Return the [X, Y] coordinate for the center point of the cell that contains the specified text.  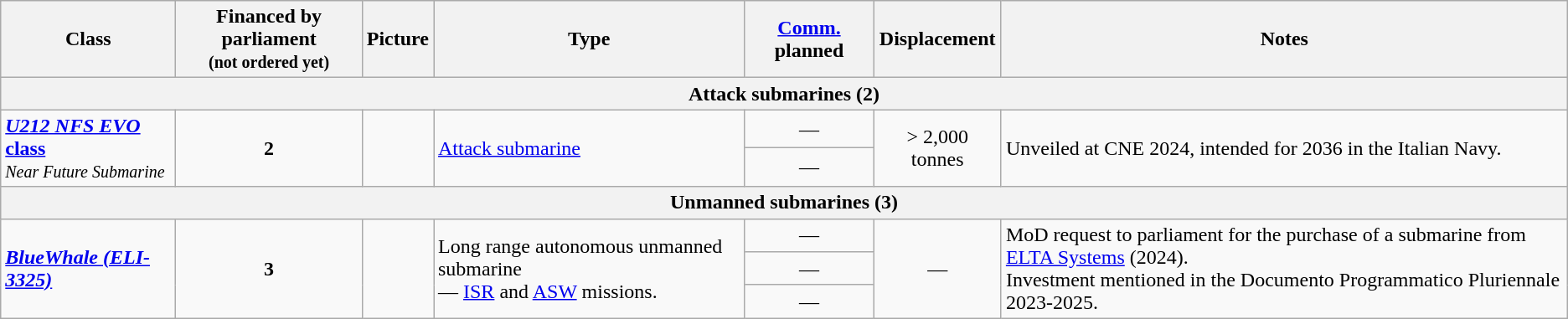
U212 NFS EVO classNear Future Submarine [89, 148]
Unveiled at CNE 2024, intended for 2036 in the Italian Navy. [1284, 148]
Picture [397, 39]
> 2,000 tonnes [937, 148]
Attack submarine [590, 148]
Notes [1284, 39]
Unmanned submarines (3) [784, 203]
BlueWhale (ELI-3325) [89, 268]
Type [590, 39]
Long range autonomous unmanned submarine— ISR and ASW missions. [590, 268]
Financed by parliament(not ordered yet) [269, 39]
3 [269, 268]
Displacement [937, 39]
Class [89, 39]
2 [269, 148]
Comm. planned [809, 39]
Attack submarines (2) [784, 94]
